Output the (X, Y) coordinate of the center of the cell containing the given text.  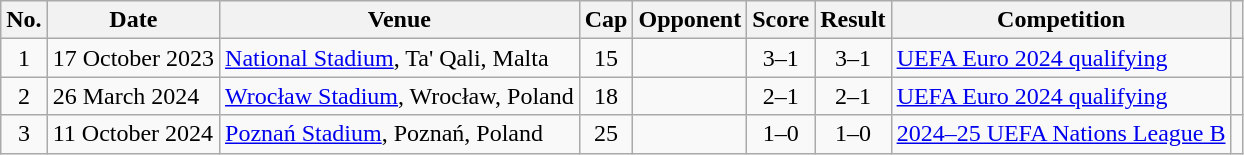
1 (24, 58)
Opponent (690, 20)
Wrocław Stadium, Wrocław, Poland (400, 96)
2024–25 UEFA Nations League B (1061, 134)
26 March 2024 (133, 96)
National Stadium, Ta' Qali, Malta (400, 58)
Result (853, 20)
Score (781, 20)
Venue (400, 20)
Date (133, 20)
25 (606, 134)
No. (24, 20)
3 (24, 134)
15 (606, 58)
17 October 2023 (133, 58)
11 October 2024 (133, 134)
18 (606, 96)
Cap (606, 20)
2 (24, 96)
Poznań Stadium, Poznań, Poland (400, 134)
Competition (1061, 20)
